From the cell containing the given text, extract its center point as (X, Y) coordinate. 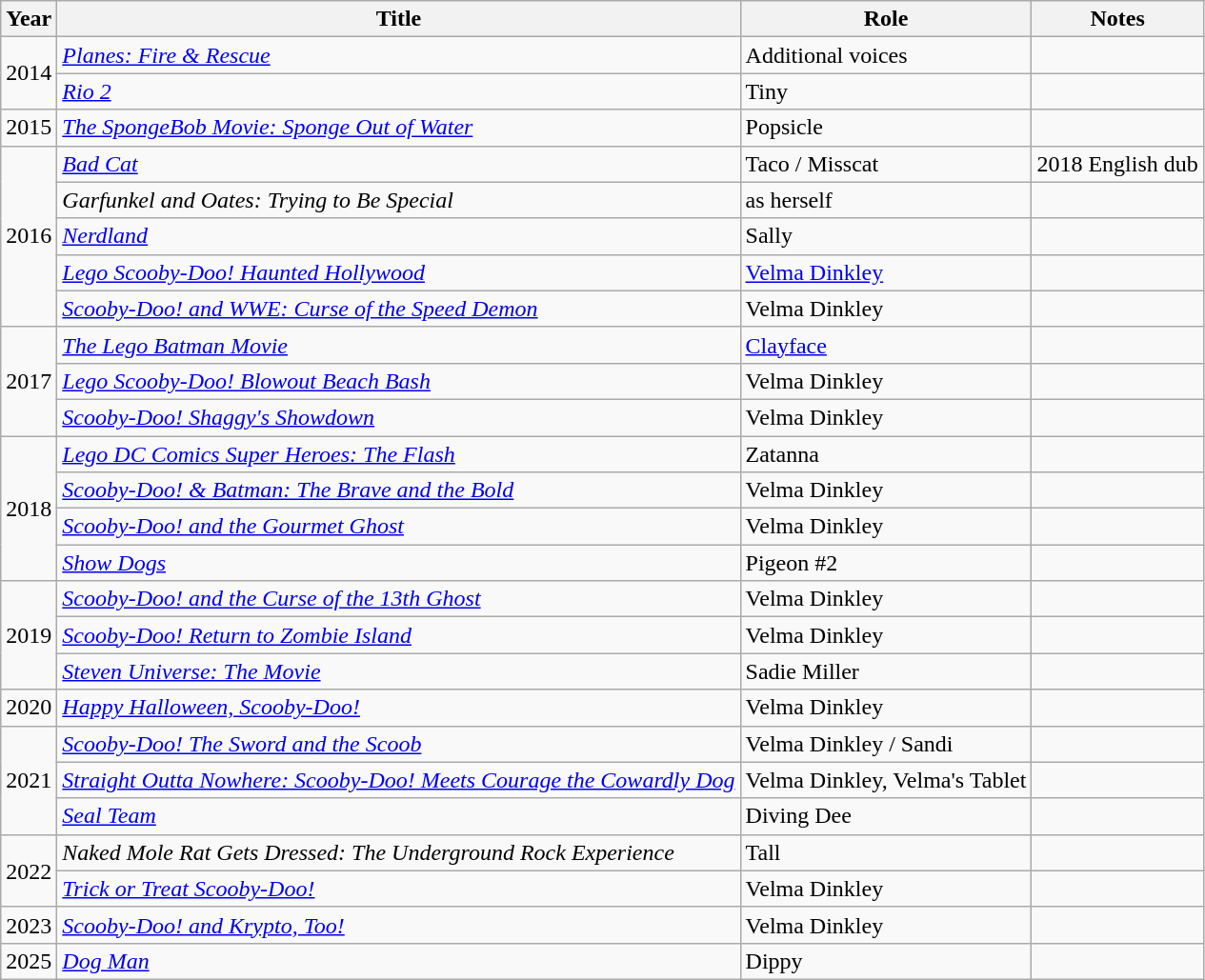
Tall (886, 852)
Nerdland (398, 236)
Lego Scooby-Doo! Haunted Hollywood (398, 272)
Role (886, 19)
2017 (29, 381)
Velma Dinkley, Velma's Tablet (886, 780)
Dog Man (398, 961)
Scooby-Doo! The Sword and the Scoob (398, 744)
Pigeon #2 (886, 563)
Tiny (886, 91)
The Lego Batman Movie (398, 345)
Clayface (886, 345)
Trick or Treat Scooby-Doo! (398, 889)
Garfunkel and Oates: Trying to Be Special (398, 200)
Dippy (886, 961)
Popsicle (886, 128)
Lego DC Comics Super Heroes: The Flash (398, 454)
2022 (29, 870)
Straight Outta Nowhere: Scooby-Doo! Meets Courage the Cowardly Dog (398, 780)
Title (398, 19)
Lego Scooby-Doo! Blowout Beach Bash (398, 381)
2025 (29, 961)
Scooby-Doo! and the Gourmet Ghost (398, 527)
2021 (29, 780)
Taco / Misscat (886, 164)
Scooby-Doo! and the Curse of the 13th Ghost (398, 599)
2020 (29, 708)
Seal Team (398, 816)
2018 English dub (1117, 164)
2018 (29, 509)
2016 (29, 236)
2019 (29, 635)
Additional voices (886, 55)
as herself (886, 200)
Rio 2 (398, 91)
Scooby-Doo! Shaggy's Showdown (398, 417)
2014 (29, 73)
Velma Dinkley / Sandi (886, 744)
Sally (886, 236)
Bad Cat (398, 164)
The SpongeBob Movie: Sponge Out of Water (398, 128)
Scooby-Doo! and Krypto, Too! (398, 925)
Notes (1117, 19)
Planes: Fire & Rescue (398, 55)
Scooby-Doo! & Batman: The Brave and the Bold (398, 490)
Happy Halloween, Scooby-Doo! (398, 708)
Zatanna (886, 454)
Diving Dee (886, 816)
2023 (29, 925)
Show Dogs (398, 563)
Steven Universe: The Movie (398, 671)
Scooby-Doo! and WWE: Curse of the Speed Demon (398, 309)
Scooby-Doo! Return to Zombie Island (398, 635)
Naked Mole Rat Gets Dressed: The Underground Rock Experience (398, 852)
Year (29, 19)
Sadie Miller (886, 671)
2015 (29, 128)
